For the text-containing cell, return its midpoint in [X, Y] coordinate format. 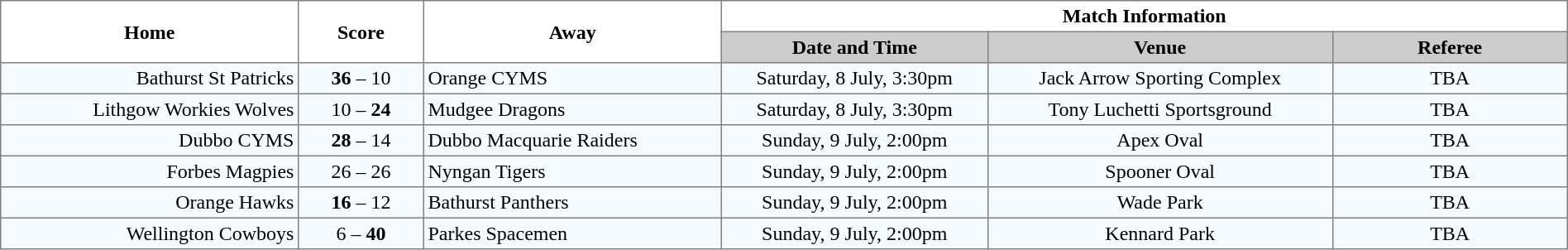
28 – 14 [361, 141]
Wade Park [1159, 203]
Home [150, 31]
Forbes Magpies [150, 171]
Kennard Park [1159, 233]
Orange Hawks [150, 203]
26 – 26 [361, 171]
Jack Arrow Sporting Complex [1159, 79]
Away [572, 31]
Parkes Spacemen [572, 233]
Match Information [1145, 17]
36 – 10 [361, 79]
Referee [1450, 47]
Wellington Cowboys [150, 233]
Score [361, 31]
Venue [1159, 47]
16 – 12 [361, 203]
Lithgow Workies Wolves [150, 109]
Date and Time [854, 47]
Bathurst Panthers [572, 203]
Dubbo CYMS [150, 141]
Tony Luchetti Sportsground [1159, 109]
Spooner Oval [1159, 171]
10 – 24 [361, 109]
Bathurst St Patricks [150, 79]
Dubbo Macquarie Raiders [572, 141]
Mudgee Dragons [572, 109]
6 – 40 [361, 233]
Orange CYMS [572, 79]
Nyngan Tigers [572, 171]
Apex Oval [1159, 141]
